Search for the cell housing the specified text and yield its [x, y] center coordinate. 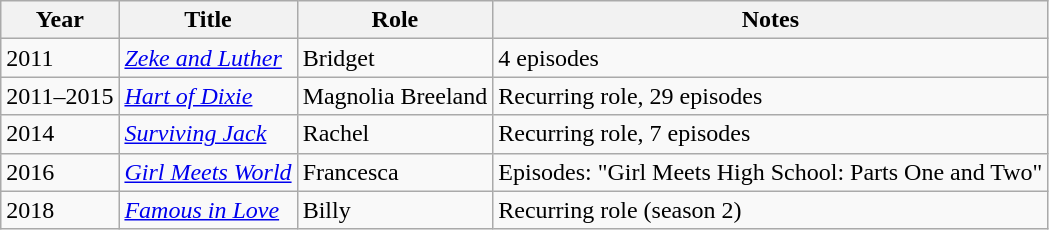
Notes [770, 20]
Girl Meets World [208, 172]
Francesca [395, 172]
2018 [60, 210]
Rachel [395, 134]
4 episodes [770, 58]
Surviving Jack [208, 134]
Title [208, 20]
Recurring role (season 2) [770, 210]
Billy [395, 210]
Magnolia Breeland [395, 96]
Recurring role, 29 episodes [770, 96]
Role [395, 20]
2011 [60, 58]
Year [60, 20]
Hart of Dixie [208, 96]
2014 [60, 134]
2011–2015 [60, 96]
Bridget [395, 58]
Zeke and Luther [208, 58]
Recurring role, 7 episodes [770, 134]
Episodes: "Girl Meets High School: Parts One and Two" [770, 172]
2016 [60, 172]
Famous in Love [208, 210]
